Return the [x, y] coordinate for the center point of the cell that contains the specified text.  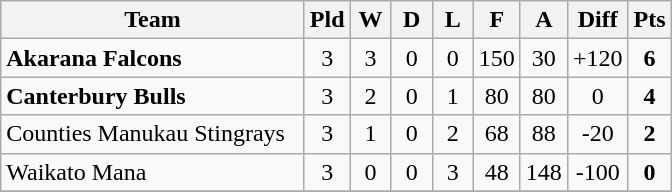
Waikato Mana [153, 172]
F [496, 20]
+120 [598, 58]
Pts [650, 20]
-20 [598, 134]
A [544, 20]
6 [650, 58]
D [412, 20]
L [452, 20]
4 [650, 96]
148 [544, 172]
Canterbury Bulls [153, 96]
W [370, 20]
48 [496, 172]
68 [496, 134]
88 [544, 134]
Diff [598, 20]
Team [153, 20]
-100 [598, 172]
Pld [327, 20]
Counties Manukau Stingrays [153, 134]
150 [496, 58]
30 [544, 58]
Akarana Falcons [153, 58]
